Extract the (X, Y) coordinate from the center of the cell holding the provided text.  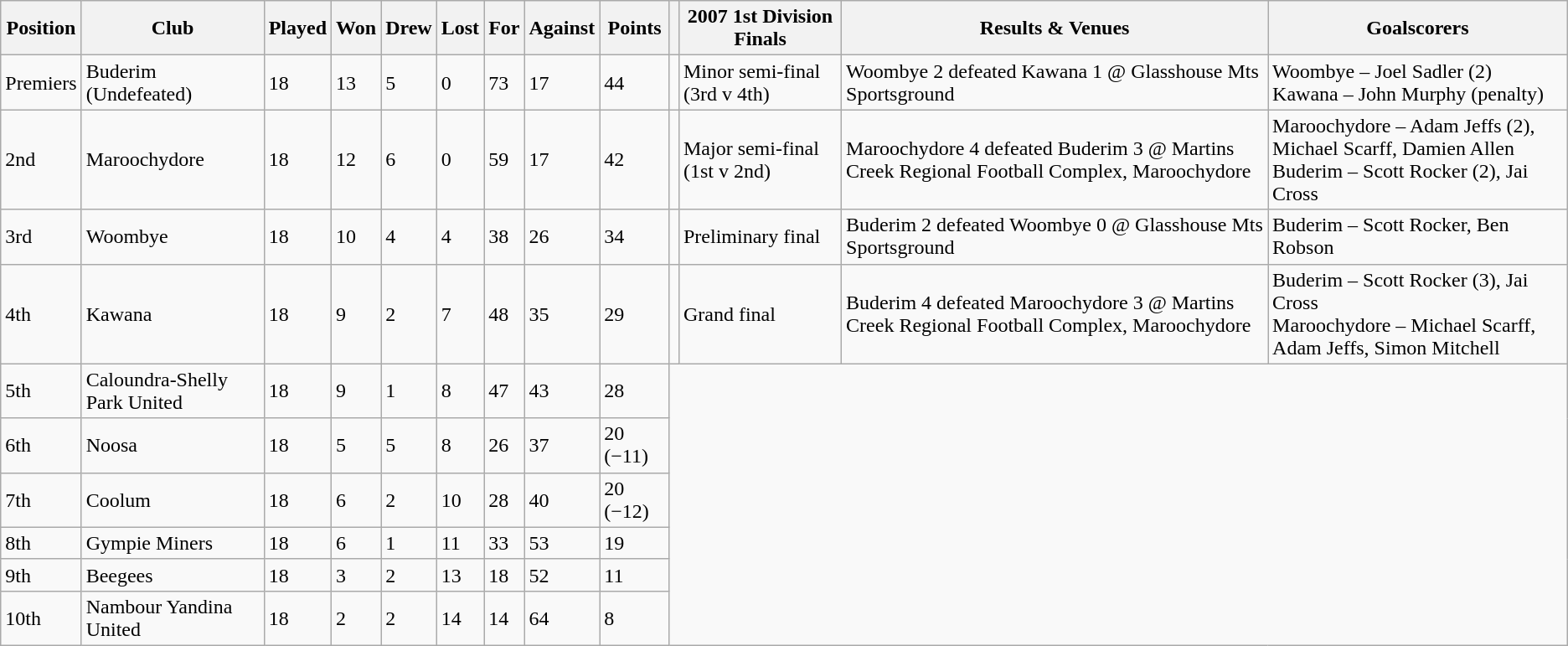
44 (635, 82)
Buderim 2 defeated Woombye 0 @ Glasshouse Mts Sportsground (1055, 236)
3rd (41, 236)
Goalscorers (1418, 28)
7th (41, 499)
Buderim – Scott Rocker (3), Jai CrossMaroochydore – Michael Scarff, Adam Jeffs, Simon Mitchell (1418, 313)
Woombye (173, 236)
47 (504, 390)
Nambour Yandina United (173, 618)
2007 1st Division Finals (760, 28)
3 (357, 575)
10th (41, 618)
Club (173, 28)
Maroochydore 4 defeated Buderim 3 @ Martins Creek Regional Football Complex, Maroochydore (1055, 159)
Buderim 4 defeated Maroochydore 3 @ Martins Creek Regional Football Complex, Maroochydore (1055, 313)
64 (562, 618)
2nd (41, 159)
Preliminary final (760, 236)
43 (562, 390)
Buderim – Scott Rocker, Ben Robson (1418, 236)
Against (562, 28)
33 (504, 543)
Results & Venues (1055, 28)
4th (41, 313)
Lost (460, 28)
Woombye 2 defeated Kawana 1 @ Glasshouse Mts Sportsground (1055, 82)
42 (635, 159)
35 (562, 313)
Maroochydore (173, 159)
Major semi-final (1st v 2nd) (760, 159)
8th (41, 543)
Position (41, 28)
53 (562, 543)
Gympie Miners (173, 543)
Beegees (173, 575)
6th (41, 446)
Minor semi-final (3rd v 4th) (760, 82)
Maroochydore – Adam Jeffs (2), Michael Scarff, Damien AllenBuderim – Scott Rocker (2), Jai Cross (1418, 159)
73 (504, 82)
52 (562, 575)
Points (635, 28)
20 (−12) (635, 499)
37 (562, 446)
Won (357, 28)
5th (41, 390)
29 (635, 313)
Drew (409, 28)
Kawana (173, 313)
For (504, 28)
40 (562, 499)
20 (−11) (635, 446)
Noosa (173, 446)
59 (504, 159)
7 (460, 313)
Grand final (760, 313)
34 (635, 236)
Played (297, 28)
Caloundra-Shelly Park United (173, 390)
12 (357, 159)
38 (504, 236)
19 (635, 543)
Buderim (Undefeated) (173, 82)
48 (504, 313)
9th (41, 575)
Premiers (41, 82)
Woombye – Joel Sadler (2)Kawana – John Murphy (penalty) (1418, 82)
Coolum (173, 499)
